Output the (x, y) coordinate of the center of the cell containing the given text.  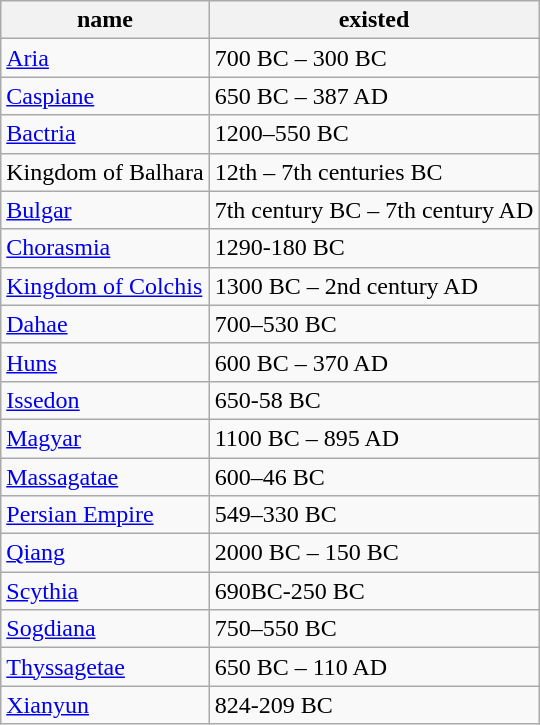
Chorasmia (105, 248)
650-58 BC (374, 400)
Aria (105, 58)
650 BC – 387 AD (374, 96)
Qiang (105, 553)
Sogdiana (105, 629)
existed (374, 20)
1200–550 BC (374, 134)
Persian Empire (105, 515)
700 BC – 300 BC (374, 58)
Bactria (105, 134)
Kingdom of Colchis (105, 286)
Xianyun (105, 705)
12th – 7th centuries BC (374, 172)
Dahae (105, 324)
Issedon (105, 400)
Caspiane (105, 96)
700–530 BC (374, 324)
1290-180 BC (374, 248)
750–550 BC (374, 629)
600 BC – 370 AD (374, 362)
824-209 BC (374, 705)
2000 BC – 150 BC (374, 553)
Huns (105, 362)
Scythia (105, 591)
549–330 BC (374, 515)
name (105, 20)
Magyar (105, 438)
Thyssagetae (105, 667)
650 BC – 110 AD (374, 667)
1100 BC – 895 AD (374, 438)
690BC-250 BC (374, 591)
1300 BC – 2nd century AD (374, 286)
600–46 BC (374, 477)
7th century BC – 7th century AD (374, 210)
Massagatae (105, 477)
Kingdom of Balhara (105, 172)
Bulgar (105, 210)
